Search for the cell housing the specified text and yield its [x, y] center coordinate. 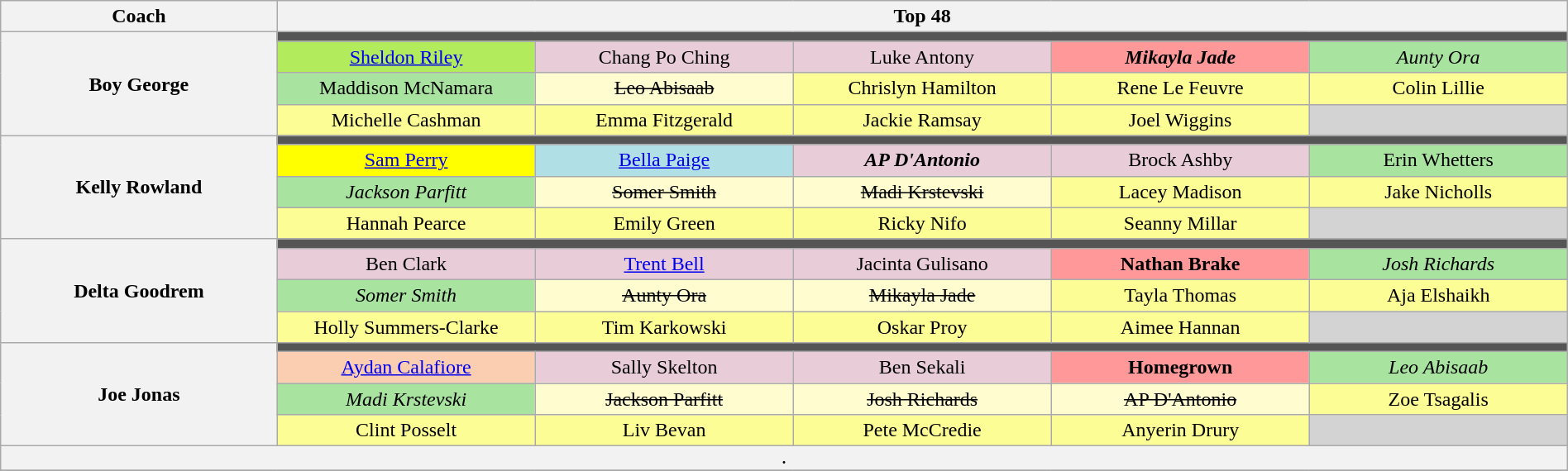
Liv Bevan [664, 431]
Pete McCredie [922, 431]
Michelle Cashman [406, 120]
Lacey Madison [1180, 192]
Sheldon Riley [406, 57]
Hannah Pearce [406, 223]
Oskar Proy [922, 326]
Luke Antony [922, 57]
Chrislyn Hamilton [922, 88]
Trent Bell [664, 264]
Aydan Calafiore [406, 368]
Nathan Brake [1180, 264]
Emma Fitzgerald [664, 120]
Jackie Ramsay [922, 120]
Ricky Nifo [922, 223]
Jacinta Gulisano [922, 264]
Ben Clark [406, 264]
Homegrown [1180, 368]
Tim Karkowski [664, 326]
Anyerin Drury [1180, 431]
Aja Elshaikh [1438, 295]
Boy George [139, 84]
Clint Posselt [406, 431]
Maddison McNamara [406, 88]
Holly Summers-Clarke [406, 326]
Rene Le Feuvre [1180, 88]
Brock Ashby [1180, 160]
Coach [139, 17]
. [784, 459]
Top 48 [922, 17]
Aimee Hannan [1180, 326]
Jake Nicholls [1438, 192]
Colin Lillie [1438, 88]
Joe Jonas [139, 395]
Zoe Tsagalis [1438, 399]
Seanny Millar [1180, 223]
Sam Perry [406, 160]
Emily Green [664, 223]
Tayla Thomas [1180, 295]
Ben Sekali [922, 368]
Erin Whetters [1438, 160]
Bella Paige [664, 160]
Sally Skelton [664, 368]
Delta Goodrem [139, 291]
Kelly Rowland [139, 187]
Joel Wiggins [1180, 120]
Chang Po Ching [664, 57]
